Extract the (X, Y) coordinate from the center of the cell holding the provided text.  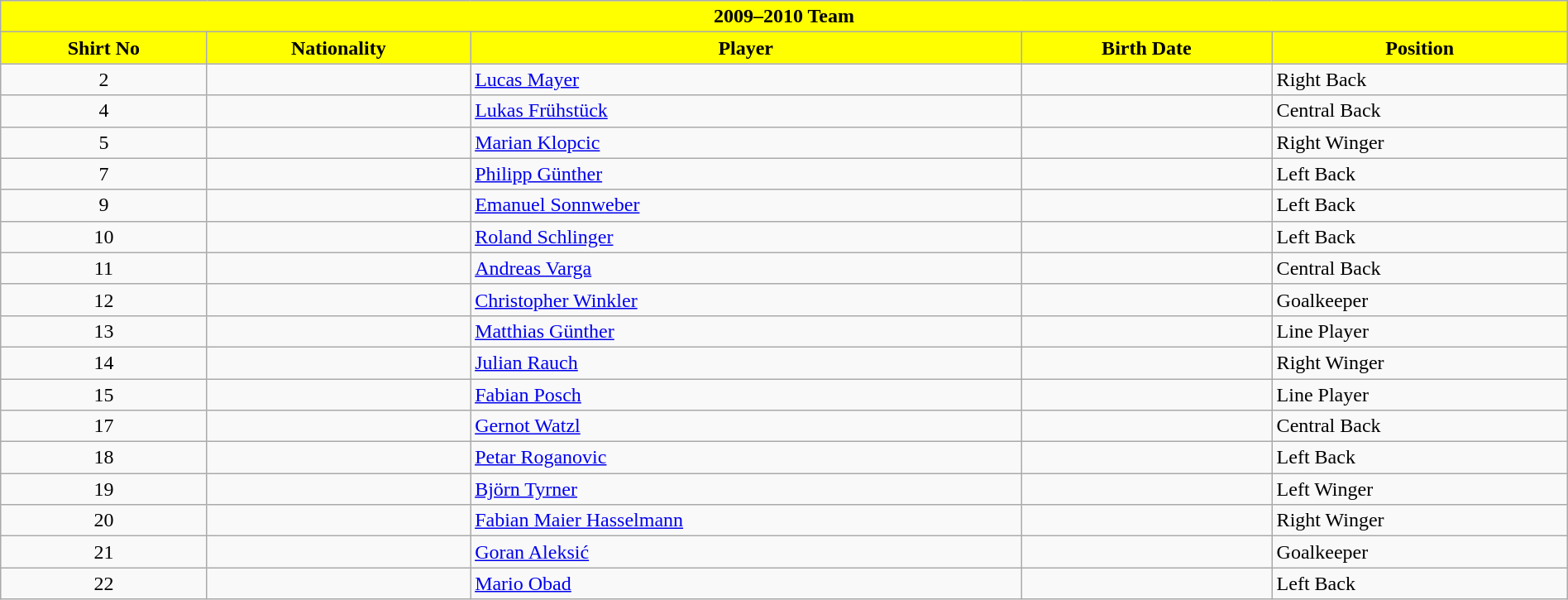
Lukas Frühstück (746, 111)
12 (104, 300)
22 (104, 583)
18 (104, 458)
Petar Roganovic (746, 458)
10 (104, 237)
Shirt No (104, 48)
13 (104, 331)
5 (104, 142)
17 (104, 426)
2 (104, 79)
21 (104, 552)
Position (1419, 48)
9 (104, 205)
Andreas Varga (746, 268)
Philipp Günther (746, 174)
4 (104, 111)
Right Back (1419, 79)
2009–2010 Team (784, 17)
14 (104, 362)
Goran Aleksić (746, 552)
Björn Tyrner (746, 489)
Mario Obad (746, 583)
Birth Date (1146, 48)
20 (104, 521)
19 (104, 489)
Matthias Günther (746, 331)
15 (104, 395)
7 (104, 174)
Julian Rauch (746, 362)
Emanuel Sonnweber (746, 205)
Christopher Winkler (746, 300)
Gernot Watzl (746, 426)
Marian Klopcic (746, 142)
Lucas Mayer (746, 79)
11 (104, 268)
Player (746, 48)
Fabian Maier Hasselmann (746, 521)
Nationality (339, 48)
Left Winger (1419, 489)
Roland Schlinger (746, 237)
Fabian Posch (746, 395)
